Determine the (x, y) coordinate at the center of the cell enclosing the given text.  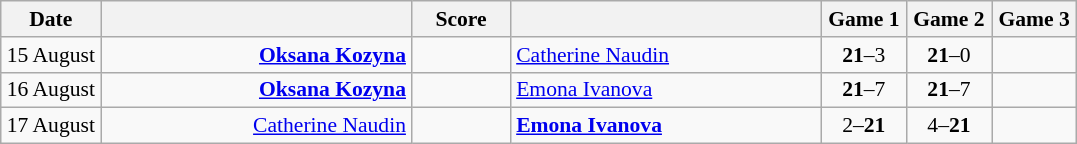
2–21 (864, 126)
Game 2 (948, 19)
15 August (51, 55)
Game 1 (864, 19)
Game 3 (1034, 19)
Score (461, 19)
16 August (51, 90)
Date (51, 19)
4–21 (948, 126)
17 August (51, 126)
21–3 (864, 55)
21–0 (948, 55)
